From the cell containing the given text, extract its center point as [X, Y] coordinate. 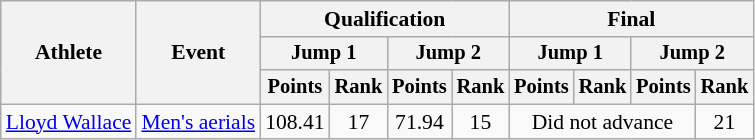
21 [725, 122]
108.41 [294, 122]
Did not advance [602, 122]
17 [359, 122]
71.94 [419, 122]
Event [198, 52]
15 [481, 122]
Qualification [384, 19]
Athlete [69, 52]
Final [631, 19]
Lloyd Wallace [69, 122]
Men's aerials [198, 122]
